Pinpoint the cell where the given text exists, returning its (X, Y) midpoint coordinate. 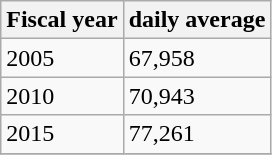
2010 (62, 96)
Fiscal year (62, 20)
77,261 (197, 134)
70,943 (197, 96)
2015 (62, 134)
67,958 (197, 58)
daily average (197, 20)
2005 (62, 58)
